Return the [x, y] coordinate for the center point of the cell that contains the specified text.  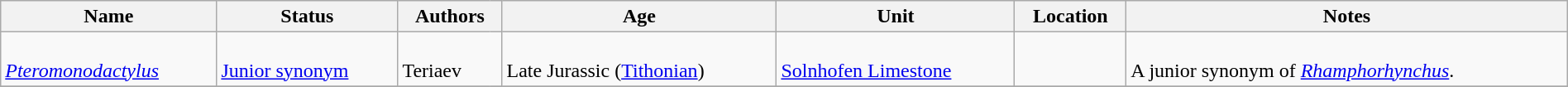
Unit [896, 17]
Status [308, 17]
A junior synonym of Rhamphorhynchus. [1346, 60]
Pteromonodactylus [109, 60]
Teriaev [444, 60]
Name [109, 17]
Authors [450, 17]
Junior synonym [308, 60]
Location [1070, 17]
Age [639, 17]
Solnhofen Limestone [896, 60]
Notes [1346, 17]
Late Jurassic (Tithonian) [639, 60]
